Locate the cell with the specified text and output its [X, Y] center coordinate. 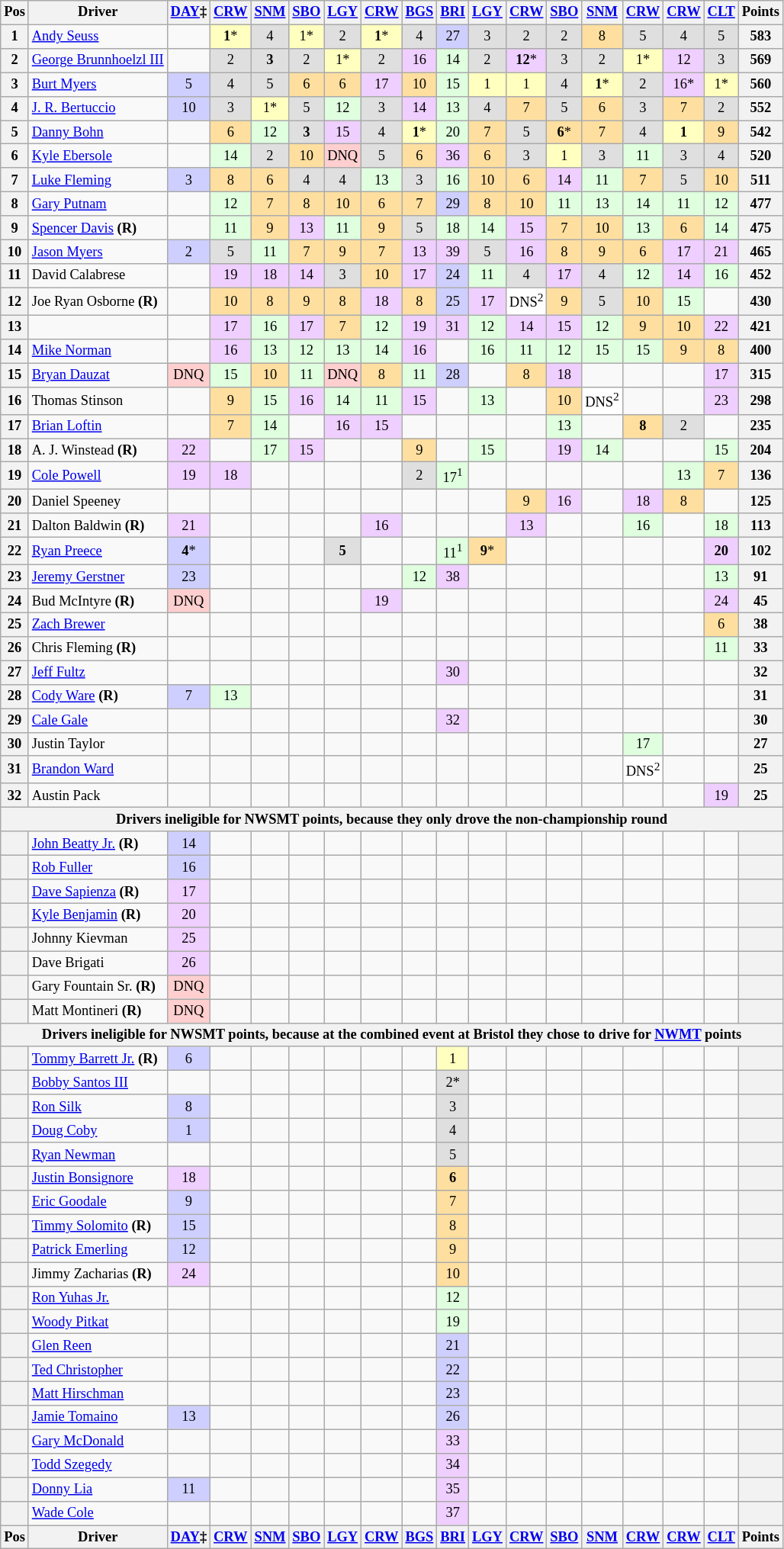
136 [760, 476]
37 [453, 1513]
204 [760, 450]
Brandon Ward [98, 770]
David Calabrese [98, 276]
Thomas Stinson [98, 400]
Chris Fleming (R) [98, 648]
Jimmy Zacharias (R) [98, 1274]
Matt Hirschman [98, 1394]
Austin Pack [98, 796]
Matt Montineri (R) [98, 1011]
430 [760, 301]
Dave Brigati [98, 963]
Glen Reen [98, 1345]
Ron Silk [98, 1106]
Wade Cole [98, 1513]
Kyle Benjamin (R) [98, 915]
Brian Loftin [98, 426]
A. J. Winstead (R) [98, 450]
552 [760, 108]
Justin Bonsignore [98, 1179]
Andy Seuss [98, 37]
583 [760, 37]
Tommy Barrett Jr. (R) [98, 1059]
171 [453, 476]
102 [760, 551]
Rob Fuller [98, 868]
George Brunnhoelzl III [98, 61]
35 [453, 1489]
Justin Taylor [98, 744]
Cale Gale [98, 720]
421 [760, 326]
111 [453, 551]
542 [760, 133]
235 [760, 426]
Drivers ineligible for NWSMT points, because they only drove the non-championship round [392, 819]
560 [760, 84]
Donny Lia [98, 1489]
Jamie Tomaino [98, 1417]
Zach Brewer [98, 625]
45 [760, 601]
520 [760, 156]
315 [760, 375]
Jeremy Gerstner [98, 577]
475 [760, 227]
Ted Christopher [98, 1370]
Kyle Ebersole [98, 156]
39 [453, 252]
34 [453, 1466]
Jeff Fultz [98, 673]
477 [760, 204]
91 [760, 577]
Spencer Davis (R) [98, 227]
511 [760, 180]
Cole Powell [98, 476]
Gary Putnam [98, 204]
Burt Myers [98, 84]
J. R. Bertuccio [98, 108]
16* [683, 84]
113 [760, 526]
Timmy Solomito (R) [98, 1226]
4* [188, 551]
Joe Ryan Osborne (R) [98, 301]
Bobby Santos III [98, 1083]
Woody Pitkat [98, 1322]
Mike Norman [98, 351]
Danny Bohn [98, 133]
298 [760, 400]
2* [453, 1083]
12* [526, 61]
Todd Szegedy [98, 1466]
Bud McIntyre (R) [98, 601]
6* [564, 133]
Ryan Newman [98, 1155]
400 [760, 351]
Doug Coby [98, 1130]
Bryan Dauzat [98, 375]
125 [760, 502]
Cody Ware (R) [98, 697]
Daniel Speeney [98, 502]
Drivers ineligible for NWSMT points, because at the combined event at Bristol they chose to drive for NWMT points [392, 1034]
Jason Myers [98, 252]
Ron Yuhas Jr. [98, 1298]
John Beatty Jr. (R) [98, 844]
9* [488, 551]
Johnny Kievman [98, 940]
Dalton Baldwin (R) [98, 526]
Patrick Emerling [98, 1251]
36 [453, 156]
569 [760, 61]
465 [760, 252]
Dave Sapienza (R) [98, 891]
Ryan Preece [98, 551]
Gary McDonald [98, 1441]
Eric Goodale [98, 1202]
Luke Fleming [98, 180]
452 [760, 276]
Gary Fountain Sr. (R) [98, 987]
